Detect which cell encompasses the target text, then output its (X, Y) center coordinate. 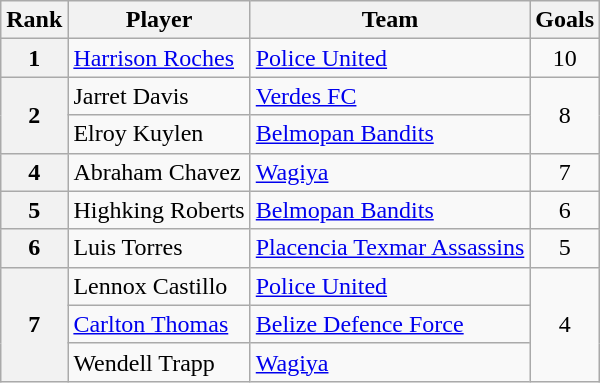
8 (565, 115)
Lennox Castillo (159, 286)
Carlton Thomas (159, 324)
1 (34, 58)
Placencia Texmar Assassins (390, 248)
Jarret Davis (159, 96)
Team (390, 20)
Harrison Roches (159, 58)
Player (159, 20)
Wendell Trapp (159, 362)
2 (34, 115)
Belize Defence Force (390, 324)
10 (565, 58)
Luis Torres (159, 248)
Highking Roberts (159, 210)
Goals (565, 20)
Elroy Kuylen (159, 134)
Verdes FC (390, 96)
Rank (34, 20)
Abraham Chavez (159, 172)
